Scan for the cell matching the given text and deliver its (X, Y) coordinate at center. 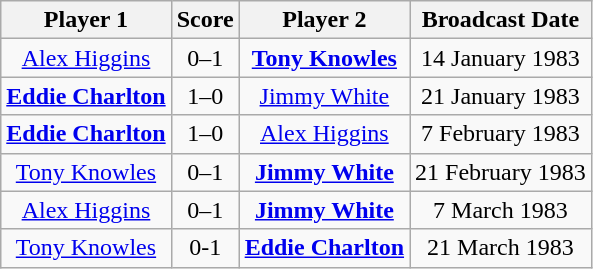
Player 1 (86, 20)
Player 2 (324, 20)
7 February 1983 (501, 134)
21 February 1983 (501, 172)
14 January 1983 (501, 58)
Score (205, 20)
0-1 (205, 248)
Broadcast Date (501, 20)
7 March 1983 (501, 210)
21 March 1983 (501, 248)
21 January 1983 (501, 96)
